Search for the cell housing the specified text and yield its [x, y] center coordinate. 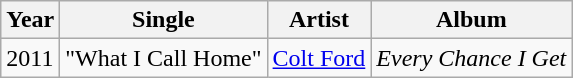
Colt Ford [319, 58]
"What I Call Home" [164, 58]
Artist [319, 20]
Year [30, 20]
Album [472, 20]
Single [164, 20]
2011 [30, 58]
Every Chance I Get [472, 58]
